Output the [X, Y] coordinate of the center of the cell containing the given text.  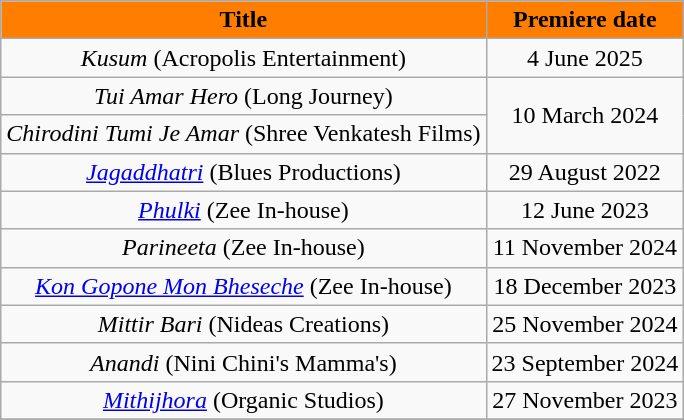
Anandi (Nini Chini's Mamma's) [244, 362]
Mittir Bari (Nideas Creations) [244, 324]
23 September 2024 [585, 362]
25 November 2024 [585, 324]
10 March 2024 [585, 115]
Jagaddhatri (Blues Productions) [244, 172]
Phulki (Zee In-house) [244, 210]
Mithijhora (Organic Studios) [244, 400]
11 November 2024 [585, 248]
Chirodini Tumi Je Amar (Shree Venkatesh Films) [244, 134]
29 August 2022 [585, 172]
27 November 2023 [585, 400]
18 December 2023 [585, 286]
Kon Gopone Mon Bheseche (Zee In-house) [244, 286]
Kusum (Acropolis Entertainment) [244, 58]
Tui Amar Hero (Long Journey) [244, 96]
12 June 2023 [585, 210]
Parineeta (Zee In-house) [244, 248]
Premiere date [585, 20]
Title [244, 20]
4 June 2025 [585, 58]
